Extract the (X, Y) coordinate from the center of the cell holding the provided text.  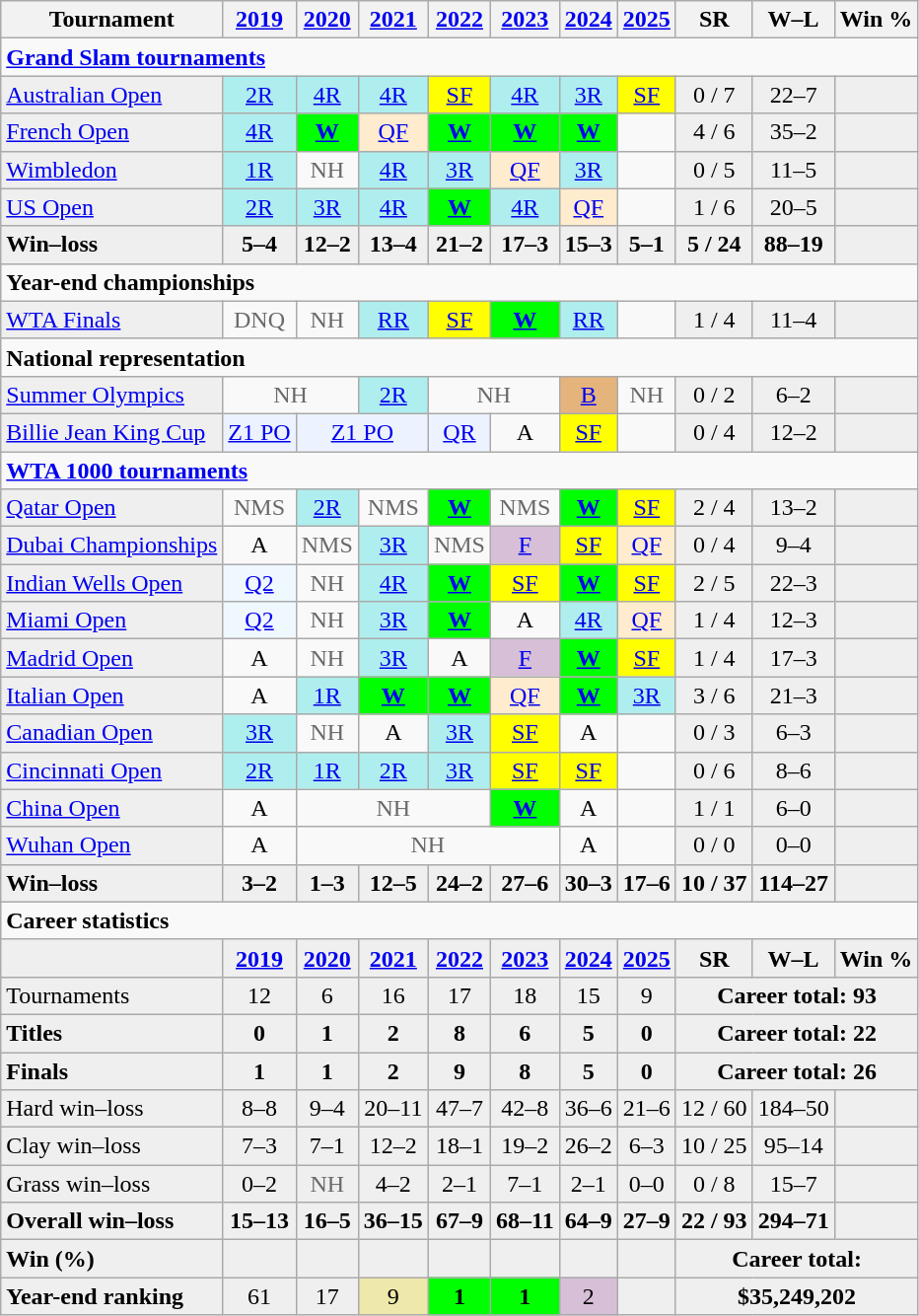
114–27 (793, 883)
64–9 (588, 1221)
15 (588, 995)
5 / 24 (714, 245)
Grand Slam tournaments (459, 57)
20–5 (793, 207)
4–2 (392, 1184)
11–4 (793, 320)
35–2 (793, 132)
42–8 (525, 1109)
0 / 5 (714, 170)
27–6 (525, 883)
21–2 (459, 245)
Career total: 22 (797, 1033)
6–2 (793, 395)
24–2 (459, 883)
15–7 (793, 1184)
National representation (459, 357)
2 / 5 (714, 583)
16–5 (327, 1221)
67–9 (459, 1221)
0 / 2 (714, 395)
0 / 7 (714, 95)
27–9 (647, 1221)
61 (259, 1296)
10 / 37 (714, 883)
DNQ (259, 320)
French Open (112, 132)
184–50 (793, 1109)
Career total: (797, 1259)
21–6 (647, 1109)
19–2 (525, 1146)
95–14 (793, 1146)
Summer Olympics (112, 395)
$35,249,202 (797, 1296)
13–4 (392, 245)
Win (%) (112, 1259)
Indian Wells Open (112, 583)
Overall win–loss (112, 1221)
294–71 (793, 1221)
Career total: 93 (797, 995)
Year-end ranking (112, 1296)
12–3 (793, 621)
Qatar Open (112, 508)
7–3 (259, 1146)
12 (259, 995)
15–3 (588, 245)
Tournament (112, 20)
0 / 3 (714, 733)
Tournaments (112, 995)
Titles (112, 1033)
22 / 93 (714, 1221)
Year-end championships (459, 282)
Hard win–loss (112, 1109)
12–5 (392, 883)
0 / 6 (714, 770)
Billie Jean King Cup (112, 432)
3 / 6 (714, 695)
Dubai Championships (112, 546)
68–11 (525, 1221)
10 / 25 (714, 1146)
36–15 (392, 1221)
0 / 0 (714, 845)
Madrid Open (112, 658)
6–0 (793, 808)
88–19 (793, 245)
Miami Open (112, 621)
22–7 (793, 95)
Canadian Open (112, 733)
US Open (112, 207)
17–6 (647, 883)
0 / 8 (714, 1184)
Career total: 26 (797, 1070)
8–6 (793, 770)
WTA 1000 tournaments (459, 471)
30–3 (588, 883)
Australian Open (112, 95)
18–1 (459, 1146)
12 / 60 (714, 1109)
Italian Open (112, 695)
13–2 (793, 508)
China Open (112, 808)
21–3 (793, 695)
5–1 (647, 245)
Clay win–loss (112, 1146)
47–7 (459, 1109)
2 / 4 (714, 508)
B (588, 395)
22–3 (793, 583)
1–3 (327, 883)
20–11 (392, 1109)
8–8 (259, 1109)
18 (525, 995)
16 (392, 995)
11–5 (793, 170)
WTA Finals (112, 320)
5–4 (259, 245)
3–2 (259, 883)
4 / 6 (714, 132)
Wuhan Open (112, 845)
15–13 (259, 1221)
Finals (112, 1070)
1 / 1 (714, 808)
0–2 (259, 1184)
Grass win–loss (112, 1184)
Wimbledon (112, 170)
26–2 (588, 1146)
QR (459, 432)
Cincinnati Open (112, 770)
1 / 6 (714, 207)
36–6 (588, 1109)
Career statistics (459, 920)
